Capture the cell that displays the provided text and extract its (x, y) central coordinate. 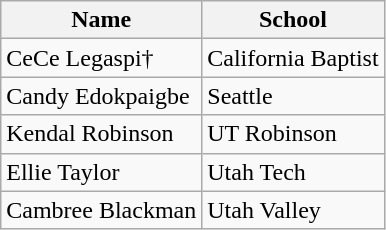
California Baptist (293, 58)
Utah Tech (293, 172)
School (293, 20)
Cambree Blackman (102, 210)
Kendal Robinson (102, 134)
Name (102, 20)
UT Robinson (293, 134)
Utah Valley (293, 210)
Ellie Taylor (102, 172)
CeCe Legaspi† (102, 58)
Candy Edokpaigbe (102, 96)
Seattle (293, 96)
